Provide the (X, Y) coordinate of the cell's center where the given text is located.  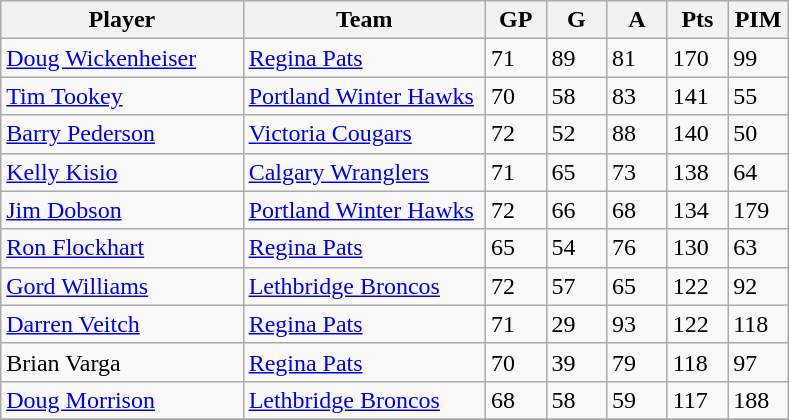
Gord Williams (122, 286)
97 (758, 362)
54 (576, 248)
93 (638, 324)
Darren Veitch (122, 324)
92 (758, 286)
Calgary Wranglers (364, 172)
88 (638, 134)
Pts (698, 20)
Doug Morrison (122, 400)
Team (364, 20)
73 (638, 172)
39 (576, 362)
76 (638, 248)
G (576, 20)
Player (122, 20)
52 (576, 134)
63 (758, 248)
PIM (758, 20)
188 (758, 400)
140 (698, 134)
Victoria Cougars (364, 134)
Brian Varga (122, 362)
Ron Flockhart (122, 248)
130 (698, 248)
Jim Dobson (122, 210)
50 (758, 134)
141 (698, 96)
Doug Wickenheiser (122, 58)
66 (576, 210)
57 (576, 286)
55 (758, 96)
99 (758, 58)
Kelly Kisio (122, 172)
170 (698, 58)
64 (758, 172)
117 (698, 400)
29 (576, 324)
81 (638, 58)
83 (638, 96)
Tim Tookey (122, 96)
59 (638, 400)
Barry Pederson (122, 134)
138 (698, 172)
179 (758, 210)
89 (576, 58)
79 (638, 362)
134 (698, 210)
GP (516, 20)
A (638, 20)
